Provide the [x, y] coordinate of the cell's center where the given text is located.  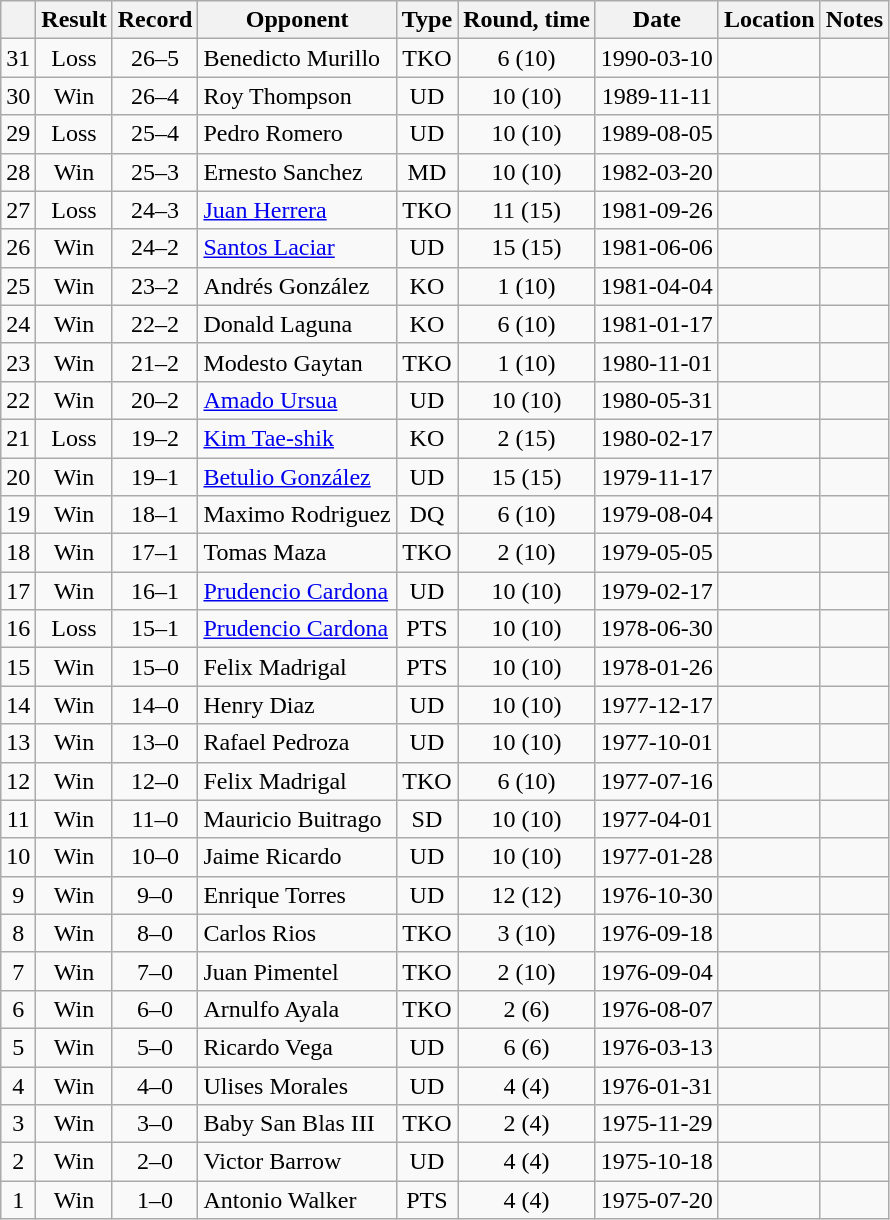
14 [18, 705]
1977-07-16 [656, 781]
31 [18, 58]
1979-02-17 [656, 591]
1982-03-20 [656, 172]
Roy Thompson [297, 96]
1980-11-01 [656, 362]
2 (15) [527, 438]
1978-01-26 [656, 667]
Ulises Morales [297, 1085]
2–0 [155, 1162]
17–1 [155, 553]
24 [18, 324]
Antonio Walker [297, 1200]
1977-04-01 [656, 819]
Type [426, 20]
15–1 [155, 629]
Jaime Ricardo [297, 857]
1975-07-20 [656, 1200]
5 [18, 1047]
Arnulfo Ayala [297, 1009]
6–0 [155, 1009]
1981-09-26 [656, 210]
1978-06-30 [656, 629]
Tomas Maza [297, 553]
1977-10-01 [656, 743]
Andrés González [297, 286]
18–1 [155, 515]
14–0 [155, 705]
23–2 [155, 286]
Betulio González [297, 477]
Henry Diaz [297, 705]
11–0 [155, 819]
Baby San Blas III [297, 1124]
29 [18, 134]
30 [18, 96]
1981-04-04 [656, 286]
15–0 [155, 667]
3 (10) [527, 933]
1976-01-31 [656, 1085]
7–0 [155, 971]
15 [18, 667]
25–3 [155, 172]
12–0 [155, 781]
13 [18, 743]
1990-03-10 [656, 58]
20 [18, 477]
19 [18, 515]
18 [18, 553]
17 [18, 591]
1975-10-18 [656, 1162]
1976-03-13 [656, 1047]
2 (4) [527, 1124]
24–3 [155, 210]
Location [769, 20]
1981-06-06 [656, 248]
1976-08-07 [656, 1009]
6 (6) [527, 1047]
1977-12-17 [656, 705]
9–0 [155, 895]
1976-09-04 [656, 971]
1976-10-30 [656, 895]
2 (6) [527, 1009]
2 [18, 1162]
26–4 [155, 96]
8–0 [155, 933]
22–2 [155, 324]
MD [426, 172]
25–4 [155, 134]
22 [18, 400]
28 [18, 172]
Santos Laciar [297, 248]
3 [18, 1124]
5–0 [155, 1047]
Record [155, 20]
1977-01-28 [656, 857]
1 [18, 1200]
24–2 [155, 248]
26 [18, 248]
Mauricio Buitrago [297, 819]
19–2 [155, 438]
Rafael Pedroza [297, 743]
8 [18, 933]
1989-11-11 [656, 96]
1979-11-17 [656, 477]
Pedro Romero [297, 134]
19–1 [155, 477]
13–0 [155, 743]
1981-01-17 [656, 324]
10 [18, 857]
Kim Tae-shik [297, 438]
Ricardo Vega [297, 1047]
10–0 [155, 857]
4–0 [155, 1085]
3–0 [155, 1124]
1979-08-04 [656, 515]
11 [18, 819]
7 [18, 971]
Ernesto Sanchez [297, 172]
Result [74, 20]
1980-05-31 [656, 400]
11 (15) [527, 210]
1976-09-18 [656, 933]
Amado Ursua [297, 400]
DQ [426, 515]
Notes [854, 20]
1979-05-05 [656, 553]
Carlos Rios [297, 933]
Round, time [527, 20]
21–2 [155, 362]
21 [18, 438]
12 [18, 781]
9 [18, 895]
Date [656, 20]
Opponent [297, 20]
27 [18, 210]
Maximo Rodriguez [297, 515]
Victor Barrow [297, 1162]
Juan Pimentel [297, 971]
16 [18, 629]
1–0 [155, 1200]
26–5 [155, 58]
20–2 [155, 400]
1975-11-29 [656, 1124]
1989-08-05 [656, 134]
Modesto Gaytan [297, 362]
1980-02-17 [656, 438]
Enrique Torres [297, 895]
16–1 [155, 591]
23 [18, 362]
Benedicto Murillo [297, 58]
6 [18, 1009]
Juan Herrera [297, 210]
12 (12) [527, 895]
SD [426, 819]
Donald Laguna [297, 324]
4 [18, 1085]
25 [18, 286]
